Search for the cell housing the specified text and yield its (x, y) center coordinate. 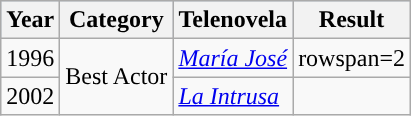
Best Actor (116, 77)
Year (30, 20)
La Intrusa (233, 96)
Category (116, 20)
Telenovela (233, 20)
rowspan=2 (352, 58)
María José (233, 58)
1996 (30, 58)
Result (352, 20)
2002 (30, 96)
